Locate the cell with the specified text and output its [x, y] center coordinate. 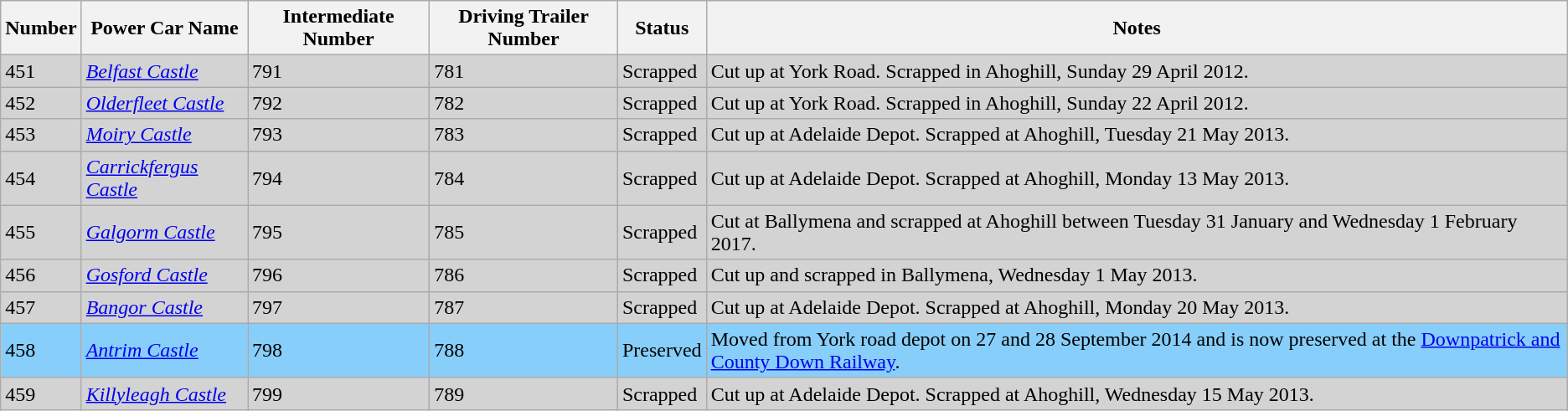
454 [41, 177]
785 [524, 233]
796 [338, 275]
797 [338, 307]
Notes [1137, 28]
Status [662, 28]
Power Car Name [164, 28]
Belfast Castle [164, 71]
783 [524, 135]
Driving Trailer Number [524, 28]
Moved from York road depot on 27 and 28 September 2014 and is now preserved at the Downpatrick and County Down Railway. [1137, 350]
784 [524, 177]
Cut up at York Road. Scrapped in Ahoghill, Sunday 29 April 2012. [1137, 71]
Intermediate Number [338, 28]
Cut up and scrapped in Ballymena, Wednesday 1 May 2013. [1137, 275]
Cut up at Adelaide Depot. Scrapped at Ahoghill, Wednesday 15 May 2013. [1137, 393]
Galgorm Castle [164, 233]
781 [524, 71]
458 [41, 350]
782 [524, 103]
457 [41, 307]
Gosford Castle [164, 275]
Cut up at Adelaide Depot. Scrapped at Ahoghill, Monday 13 May 2013. [1137, 177]
798 [338, 350]
793 [338, 135]
799 [338, 393]
Antrim Castle [164, 350]
Cut up at Adelaide Depot. Scrapped at Ahoghill, Tuesday 21 May 2013. [1137, 135]
787 [524, 307]
455 [41, 233]
Bangor Castle [164, 307]
Number [41, 28]
788 [524, 350]
791 [338, 71]
794 [338, 177]
Olderfleet Castle [164, 103]
795 [338, 233]
Preserved [662, 350]
Killyleagh Castle [164, 393]
453 [41, 135]
Cut at Ballymena and scrapped at Ahoghill between Tuesday 31 January and Wednesday 1 February 2017. [1137, 233]
792 [338, 103]
459 [41, 393]
Carrickfergus Castle [164, 177]
456 [41, 275]
Cut up at York Road. Scrapped in Ahoghill, Sunday 22 April 2012. [1137, 103]
Cut up at Adelaide Depot. Scrapped at Ahoghill, Monday 20 May 2013. [1137, 307]
452 [41, 103]
789 [524, 393]
786 [524, 275]
451 [41, 71]
Moiry Castle [164, 135]
